From the cell containing the given text, extract its center point as [X, Y] coordinate. 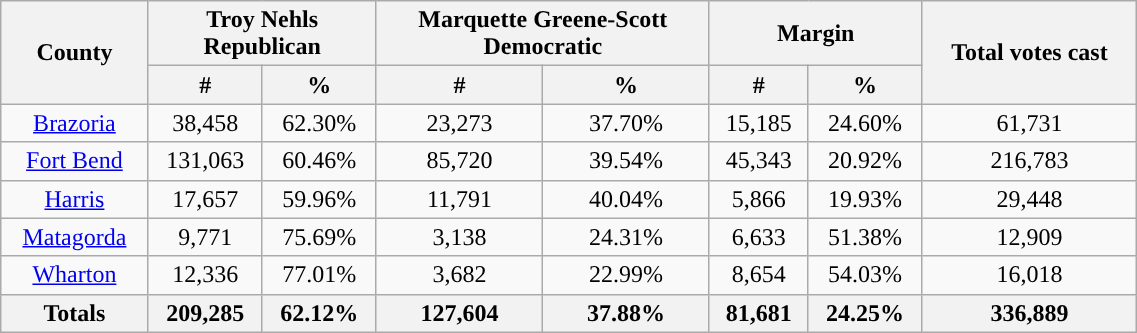
24.60% [865, 123]
336,889 [1030, 313]
39.54% [626, 161]
24.25% [865, 313]
Marquette Greene-ScottDemocratic [542, 34]
3,682 [460, 275]
37.88% [626, 313]
85,720 [460, 161]
County [74, 52]
15,185 [758, 123]
62.30% [319, 123]
51.38% [865, 237]
209,285 [205, 313]
8,654 [758, 275]
216,783 [1030, 161]
Total votes cast [1030, 52]
29,448 [1030, 199]
Fort Bend [74, 161]
Margin [816, 34]
5,866 [758, 199]
6,633 [758, 237]
19.93% [865, 199]
23,273 [460, 123]
Totals [74, 313]
9,771 [205, 237]
38,458 [205, 123]
11,791 [460, 199]
77.01% [319, 275]
16,018 [1030, 275]
60.46% [319, 161]
12,336 [205, 275]
61,731 [1030, 123]
40.04% [626, 199]
81,681 [758, 313]
24.31% [626, 237]
12,909 [1030, 237]
54.03% [865, 275]
75.69% [319, 237]
22.99% [626, 275]
3,138 [460, 237]
20.92% [865, 161]
62.12% [319, 313]
45,343 [758, 161]
Matagorda [74, 237]
Troy NehlsRepublican [262, 34]
Wharton [74, 275]
Harris [74, 199]
59.96% [319, 199]
Brazoria [74, 123]
131,063 [205, 161]
127,604 [460, 313]
37.70% [626, 123]
17,657 [205, 199]
